Scan for the cell matching the given text and deliver its (X, Y) coordinate at center. 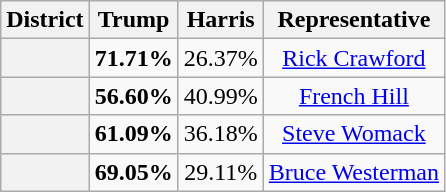
Representative (354, 20)
56.60% (134, 96)
Steve Womack (354, 134)
Harris (220, 20)
Rick Crawford (354, 58)
Bruce Westerman (354, 172)
71.71% (134, 58)
26.37% (220, 58)
French Hill (354, 96)
36.18% (220, 134)
69.05% (134, 172)
61.09% (134, 134)
District (45, 20)
40.99% (220, 96)
Trump (134, 20)
29.11% (220, 172)
